Return the (X, Y) coordinate for the center point of the cell that contains the specified text.  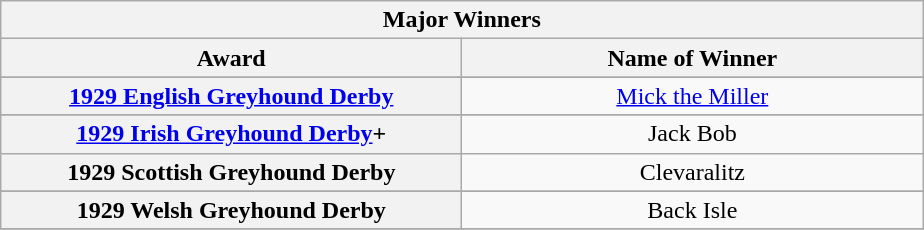
Back Isle (692, 210)
1929 Scottish Greyhound Derby (232, 172)
Major Winners (462, 20)
Award (232, 58)
Mick the Miller (692, 96)
Clevaralitz (692, 172)
Name of Winner (692, 58)
1929 Welsh Greyhound Derby (232, 210)
Jack Bob (692, 134)
1929 Irish Greyhound Derby+ (232, 134)
1929 English Greyhound Derby (232, 96)
